Identify which cell holds the provided text, then report its [x, y] central coordinate. 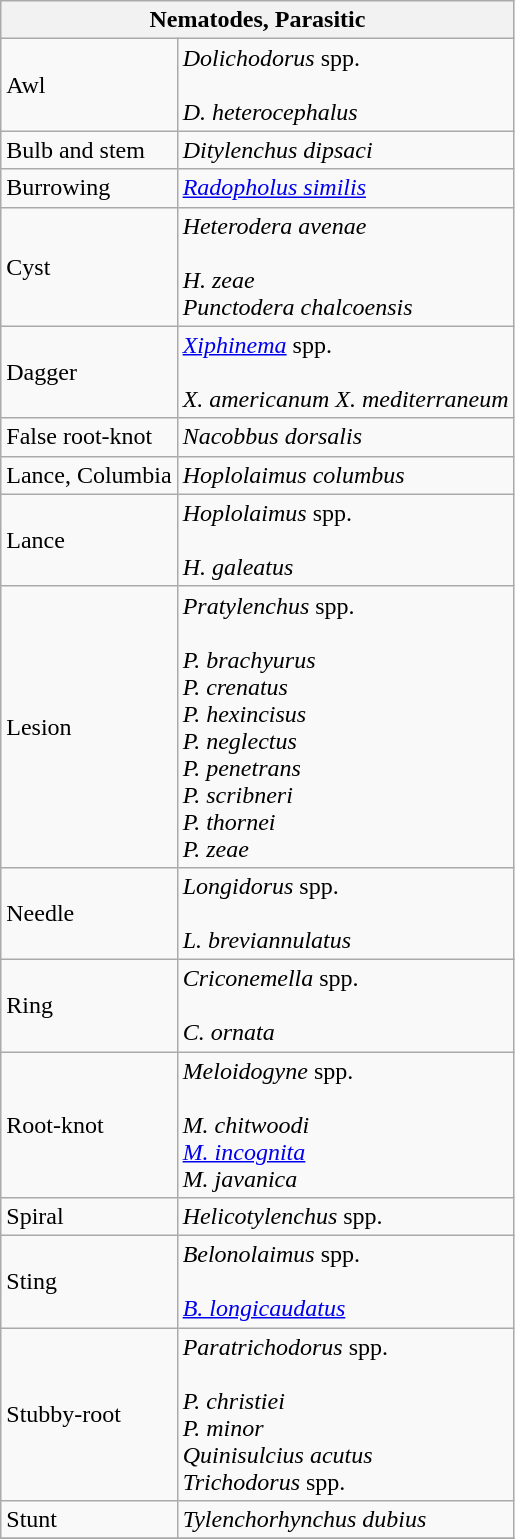
Hoplolaimus columbus [346, 475]
Helicotylenchus spp. [346, 1217]
Burrowing [89, 188]
Lesion [89, 726]
Bulb and stem [89, 150]
Stunt [89, 1520]
Cyst [89, 266]
Nacobbus dorsalis [346, 437]
Dagger [89, 372]
Root-knot [89, 1125]
Sting [89, 1282]
Spiral [89, 1217]
Needle [89, 913]
Ditylenchus dipsaci [346, 150]
Paratrichodorus spp. P. christiei P. minor Quinisulcius acutus Trichodorus spp. [346, 1414]
Dolichodorus spp.D. heterocephalus [346, 85]
Awl [89, 85]
Radopholus similis [346, 188]
Belonolaimus spp. B. longicaudatus [346, 1282]
Ring [89, 1005]
Meloidogyne spp. M. chitwoodi M. incognita M. javanica [346, 1125]
Nematodes, Parasitic [258, 20]
Stubby-root [89, 1414]
Heterodera avenaeH. zeae Punctodera chalcoensis [346, 266]
Xiphinema spp. X. americanum X. mediterraneum [346, 372]
False root-knot [89, 437]
Criconemella spp. C. ornata [346, 1005]
Lance [89, 540]
Lance, Columbia [89, 475]
Pratylenchus spp.P. brachyurus P. crenatus P. hexincisus P. neglectus P. penetrans P. scribneri P. thornei P. zeae [346, 726]
Longidorus spp. L. breviannulatus [346, 913]
Hoplolaimus spp. H. galeatus [346, 540]
Tylenchorhynchus dubius [346, 1520]
